Pinpoint the cell where the given text exists, returning its [X, Y] midpoint coordinate. 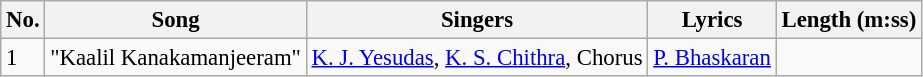
Song [176, 20]
1 [23, 58]
"Kaalil Kanakamanjeeram" [176, 58]
Length (m:ss) [848, 20]
P. Bhaskaran [712, 58]
K. J. Yesudas, K. S. Chithra, Chorus [477, 58]
No. [23, 20]
Lyrics [712, 20]
Singers [477, 20]
